Capture the cell that displays the provided text and extract its (X, Y) central coordinate. 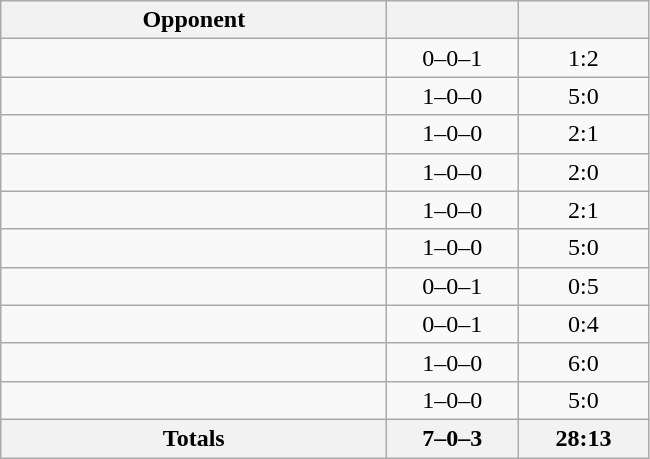
7–0–3 (452, 438)
2:0 (584, 172)
1:2 (584, 58)
0:4 (584, 324)
28:13 (584, 438)
Totals (194, 438)
6:0 (584, 362)
Opponent (194, 20)
0:5 (584, 286)
